Find where the given text appears and provide that cell's center as (X, Y) coordinate. 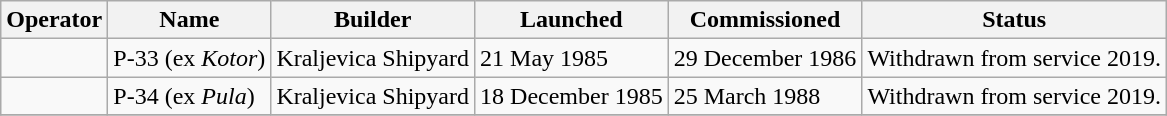
Launched (572, 20)
25 March 1988 (765, 96)
Name (190, 20)
Commissioned (765, 20)
P-33 (ex Kotor) (190, 58)
21 May 1985 (572, 58)
18 December 1985 (572, 96)
Builder (373, 20)
29 December 1986 (765, 58)
P-34 (ex Pula) (190, 96)
Status (1014, 20)
Operator (54, 20)
